Scan for the cell matching the given text and deliver its (x, y) coordinate at center. 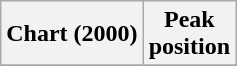
Chart (2000) (72, 34)
Peakposition (189, 34)
